Return the [X, Y] coordinate for the center point of the cell that contains the specified text.  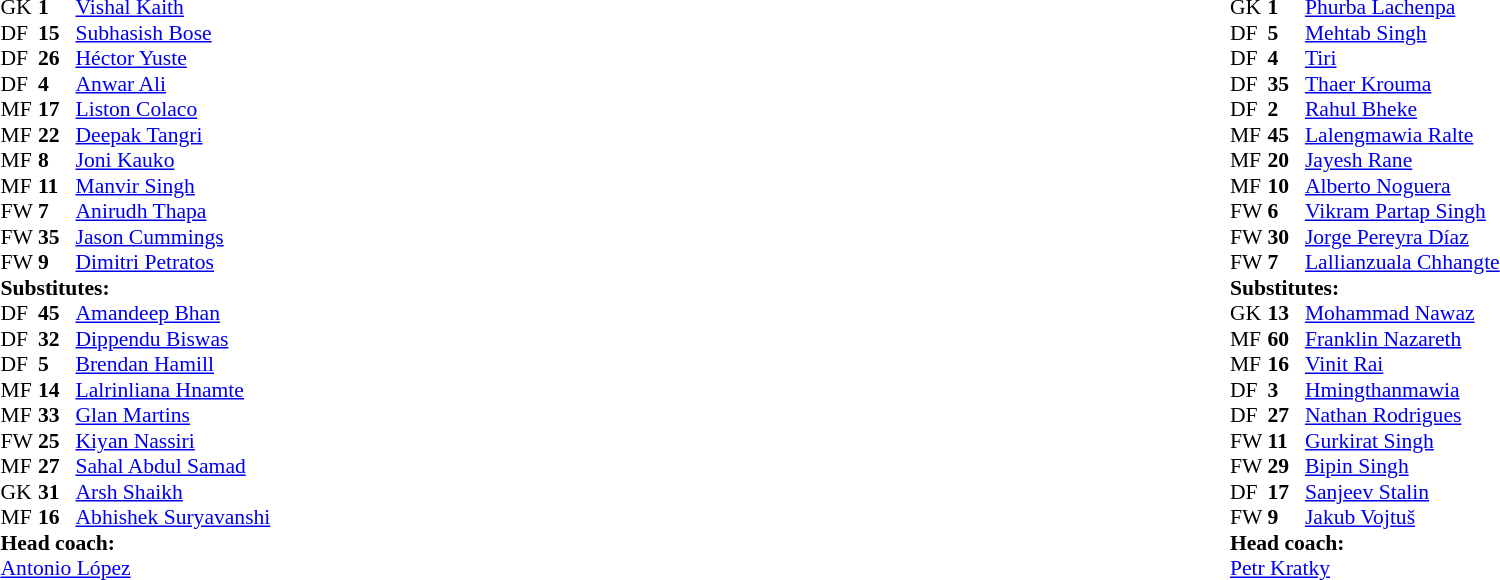
Lalengmawia Ralte [1402, 135]
14 [57, 390]
22 [57, 135]
3 [1286, 390]
Anirudh Thapa [174, 211]
Hmingthanmawia [1402, 390]
2 [1286, 109]
Manvir Singh [174, 186]
Amandeep Bhan [174, 313]
Thaer Krouma [1402, 84]
6 [1286, 211]
Alberto Noguera [1402, 186]
Arsh Shaikh [174, 492]
Joni Kauko [174, 161]
Dimitri Petratos [174, 263]
Abhishek Suryavanshi [174, 517]
Liston Colaco [174, 109]
31 [57, 492]
Glan Martins [174, 415]
29 [1286, 467]
Vinit Rai [1402, 365]
Jakub Vojtuš [1402, 517]
Brendan Hamill [174, 365]
25 [57, 441]
Héctor Yuste [174, 59]
26 [57, 59]
10 [1286, 186]
Jason Cummings [174, 237]
Mohammad Nawaz [1402, 313]
33 [57, 415]
13 [1286, 313]
20 [1286, 161]
8 [57, 161]
Jayesh Rane [1402, 161]
32 [57, 339]
Gurkirat Singh [1402, 441]
Nathan Rodrigues [1402, 415]
Vikram Partap Singh [1402, 211]
Tiri [1402, 59]
Franklin Nazareth [1402, 339]
Bipin Singh [1402, 467]
Mehtab Singh [1402, 33]
Kiyan Nassiri [174, 441]
Sanjeev Stalin [1402, 492]
Dippendu Biswas [174, 339]
Lalrinliana Hnamte [174, 390]
Sahal Abdul Samad [174, 467]
30 [1286, 237]
60 [1286, 339]
Subhasish Bose [174, 33]
Lallianzuala Chhangte [1402, 263]
Jorge Pereyra Díaz [1402, 237]
Deepak Tangri [174, 135]
Anwar Ali [174, 84]
15 [57, 33]
Rahul Bheke [1402, 109]
